Detect which cell encompasses the target text, then output its [X, Y] center coordinate. 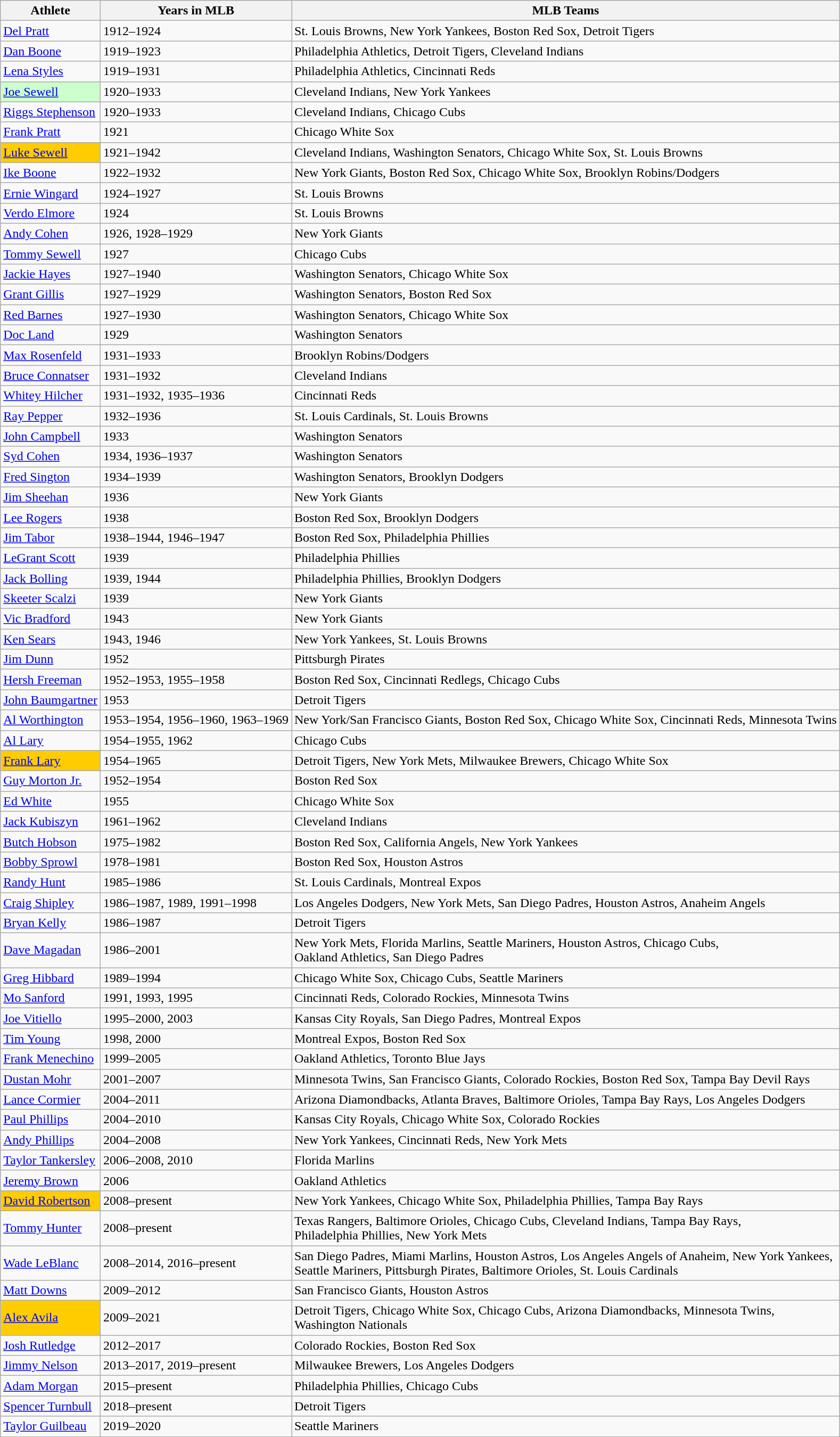
Spencer Turnbull [51, 1406]
1921–1942 [196, 152]
Alex Avila [51, 1318]
1954–1955, 1962 [196, 740]
Detroit Tigers, New York Mets, Milwaukee Brewers, Chicago White Sox [566, 761]
Doc Land [51, 335]
Andy Cohen [51, 233]
Washington Senators, Boston Red Sox [566, 295]
2006–2008, 2010 [196, 1160]
Vic Bradford [51, 619]
New York Yankees, Cincinnati Reds, New York Mets [566, 1140]
1924–1927 [196, 193]
Dustan Mohr [51, 1079]
Washington Senators, Brooklyn Dodgers [566, 477]
1991, 1993, 1995 [196, 998]
1952–1954 [196, 781]
New York Mets, Florida Marlins, Seattle Mariners, Houston Astros, Chicago Cubs,Oakland Athletics, San Diego Padres [566, 950]
MLB Teams [566, 11]
Greg Hibbard [51, 978]
Max Rosenfeld [51, 355]
Bruce Connatser [51, 375]
Riggs Stephenson [51, 112]
St. Louis Cardinals, Montreal Expos [566, 882]
1936 [196, 497]
1955 [196, 801]
Jack Bolling [51, 578]
Frank Pratt [51, 132]
Grant Gillis [51, 295]
Hersh Freeman [51, 680]
Joe Vitiello [51, 1018]
Athlete [51, 11]
Florida Marlins [566, 1160]
1922–1932 [196, 173]
Taylor Tankersley [51, 1160]
Jimmy Nelson [51, 1366]
Philadelphia Phillies, Brooklyn Dodgers [566, 578]
Del Pratt [51, 31]
Tim Young [51, 1039]
1939, 1944 [196, 578]
Brooklyn Robins/Dodgers [566, 355]
1978–1981 [196, 862]
Mo Sanford [51, 998]
Frank Lary [51, 761]
Dan Boone [51, 51]
Andy Phillips [51, 1140]
Matt Downs [51, 1291]
Jim Tabor [51, 537]
Boston Red Sox [566, 781]
New York Yankees, St. Louis Browns [566, 639]
1919–1923 [196, 51]
Joe Sewell [51, 92]
Boston Red Sox, Philadelphia Phillies [566, 537]
Detroit Tigers, Chicago White Sox, Chicago Cubs, Arizona Diamondbacks, Minnesota Twins,Washington Nationals [566, 1318]
1986–2001 [196, 950]
Dave Magadan [51, 950]
1986–1987, 1989, 1991–1998 [196, 903]
Oakland Athletics, Toronto Blue Jays [566, 1059]
1943, 1946 [196, 639]
New York Yankees, Chicago White Sox, Philadelphia Phillies, Tampa Bay Rays [566, 1201]
Josh Rutledge [51, 1345]
1961–1962 [196, 821]
Boston Red Sox, Brooklyn Dodgers [566, 517]
1985–1986 [196, 882]
1927–1940 [196, 274]
Kansas City Royals, Chicago White Sox, Colorado Rockies [566, 1120]
1989–1994 [196, 978]
Arizona Diamondbacks, Atlanta Braves, Baltimore Orioles, Tampa Bay Rays, Los Angeles Dodgers [566, 1099]
Cleveland Indians, New York Yankees [566, 92]
Ken Sears [51, 639]
Jeremy Brown [51, 1180]
Chicago White Sox, Chicago Cubs, Seattle Mariners [566, 978]
Al Lary [51, 740]
Montreal Expos, Boston Red Sox [566, 1039]
2015–present [196, 1386]
San Francisco Giants, Houston Astros [566, 1291]
2004–2011 [196, 1099]
1931–1932, 1935–1936 [196, 396]
Cleveland Indians, Washington Senators, Chicago White Sox, St. Louis Browns [566, 152]
Paul Phillips [51, 1120]
Minnesota Twins, San Francisco Giants, Colorado Rockies, Boston Red Sox, Tampa Bay Devil Rays [566, 1079]
Pittsburgh Pirates [566, 659]
Los Angeles Dodgers, New York Mets, San Diego Padres, Houston Astros, Anaheim Angels [566, 903]
2013–2017, 2019–present [196, 1366]
1927 [196, 254]
1954–1965 [196, 761]
1998, 2000 [196, 1039]
1927–1929 [196, 295]
1921 [196, 132]
Bryan Kelly [51, 923]
Wade LeBlanc [51, 1262]
St. Louis Cardinals, St. Louis Browns [566, 416]
Lena Styles [51, 71]
Jim Sheehan [51, 497]
1943 [196, 619]
Seattle Mariners [566, 1426]
1919–1931 [196, 71]
Al Worthington [51, 720]
Boston Red Sox, Houston Astros [566, 862]
Jackie Hayes [51, 274]
1938 [196, 517]
LeGrant Scott [51, 558]
Frank Menechino [51, 1059]
1999–2005 [196, 1059]
Whitey Hilcher [51, 396]
2009–2021 [196, 1318]
1924 [196, 213]
Philadelphia Athletics, Cincinnati Reds [566, 71]
1952–1953, 1955–1958 [196, 680]
1986–1987 [196, 923]
Philadelphia Athletics, Detroit Tigers, Cleveland Indians [566, 51]
1927–1930 [196, 315]
New York/San Francisco Giants, Boston Red Sox, Chicago White Sox, Cincinnati Reds, Minnesota Twins [566, 720]
Lee Rogers [51, 517]
Oakland Athletics [566, 1180]
1932–1936 [196, 416]
Years in MLB [196, 11]
2008–2014, 2016–present [196, 1262]
1934, 1936–1937 [196, 456]
Ray Pepper [51, 416]
Cincinnati Reds [566, 396]
Tommy Hunter [51, 1228]
Colorado Rockies, Boston Red Sox [566, 1345]
Boston Red Sox, California Angels, New York Yankees [566, 842]
2006 [196, 1180]
John Baumgartner [51, 700]
1912–1924 [196, 31]
Tommy Sewell [51, 254]
1931–1933 [196, 355]
2012–2017 [196, 1345]
1929 [196, 335]
1931–1932 [196, 375]
1938–1944, 1946–1947 [196, 537]
2004–2010 [196, 1120]
1953–1954, 1956–1960, 1963–1969 [196, 720]
Butch Hobson [51, 842]
Philadelphia Phillies [566, 558]
2009–2012 [196, 1291]
Adam Morgan [51, 1386]
Fred Sington [51, 477]
Boston Red Sox, Cincinnati Redlegs, Chicago Cubs [566, 680]
Skeeter Scalzi [51, 599]
2018–present [196, 1406]
2004–2008 [196, 1140]
Cincinnati Reds, Colorado Rockies, Minnesota Twins [566, 998]
Taylor Guilbeau [51, 1426]
1926, 1928–1929 [196, 233]
Verdo Elmore [51, 213]
Red Barnes [51, 315]
Texas Rangers, Baltimore Orioles, Chicago Cubs, Cleveland Indians, Tampa Bay Rays,Philadelphia Phillies, New York Mets [566, 1228]
Jack Kubiszyn [51, 821]
2001–2007 [196, 1079]
Lance Cormier [51, 1099]
1934–1939 [196, 477]
1953 [196, 700]
1933 [196, 436]
Bobby Sprowl [51, 862]
Jim Dunn [51, 659]
Randy Hunt [51, 882]
John Campbell [51, 436]
Syd Cohen [51, 456]
New York Giants, Boston Red Sox, Chicago White Sox, Brooklyn Robins/Dodgers [566, 173]
Philadelphia Phillies, Chicago Cubs [566, 1386]
Guy Morton Jr. [51, 781]
Ike Boone [51, 173]
1975–1982 [196, 842]
Ed White [51, 801]
1952 [196, 659]
Craig Shipley [51, 903]
Cleveland Indians, Chicago Cubs [566, 112]
David Robertson [51, 1201]
Milwaukee Brewers, Los Angeles Dodgers [566, 1366]
Ernie Wingard [51, 193]
Luke Sewell [51, 152]
Kansas City Royals, San Diego Padres, Montreal Expos [566, 1018]
St. Louis Browns, New York Yankees, Boston Red Sox, Detroit Tigers [566, 31]
2019–2020 [196, 1426]
1995–2000, 2003 [196, 1018]
